Scan for the cell matching the given text and deliver its [x, y] coordinate at center. 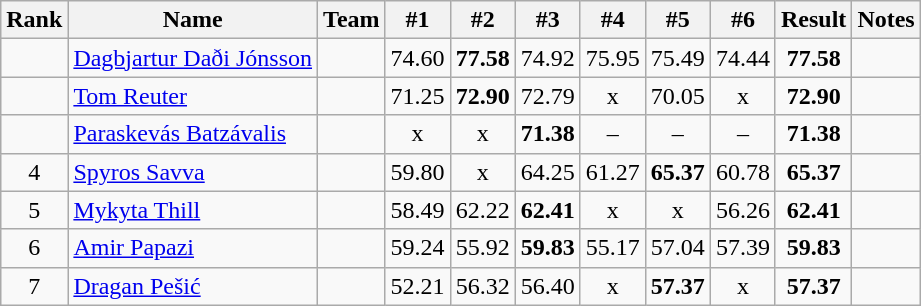
Dagbjartur Daði Jónsson [193, 58]
59.80 [418, 172]
Notes [886, 20]
74.60 [418, 58]
7 [34, 286]
52.21 [418, 286]
Result [813, 20]
60.78 [742, 172]
Team [352, 20]
#6 [742, 20]
72.79 [548, 96]
64.25 [548, 172]
75.49 [678, 58]
75.95 [612, 58]
55.17 [612, 248]
Dragan Pešić [193, 286]
#2 [482, 20]
59.24 [418, 248]
57.04 [678, 248]
62.22 [482, 210]
61.27 [612, 172]
57.39 [742, 248]
74.92 [548, 58]
71.25 [418, 96]
5 [34, 210]
Mykyta Thill [193, 210]
58.49 [418, 210]
Spyros Savva [193, 172]
4 [34, 172]
Paraskevás Batzávalis [193, 134]
Amir Papazi [193, 248]
#1 [418, 20]
Name [193, 20]
Tom Reuter [193, 96]
56.40 [548, 286]
56.32 [482, 286]
6 [34, 248]
#4 [612, 20]
Rank [34, 20]
#3 [548, 20]
#5 [678, 20]
70.05 [678, 96]
56.26 [742, 210]
55.92 [482, 248]
74.44 [742, 58]
